Pinpoint the cell where the given text exists, returning its [x, y] midpoint coordinate. 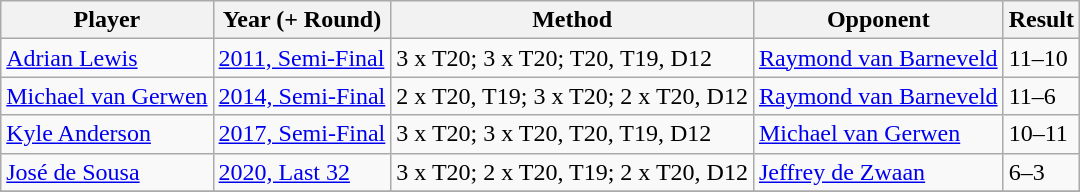
2014, Semi-Final [302, 96]
Opponent [878, 20]
2 x T20, T19; 3 x T20; 2 x T20, D12 [572, 96]
Result [1041, 20]
2020, Last 32 [302, 172]
3 x T20; 3 x T20; T20, T19, D12 [572, 58]
Player [107, 20]
Method [572, 20]
Kyle Anderson [107, 134]
6–3 [1041, 172]
3 x T20; 3 x T20, T20, T19, D12 [572, 134]
Jeffrey de Zwaan [878, 172]
2017, Semi-Final [302, 134]
Adrian Lewis [107, 58]
11–10 [1041, 58]
José de Sousa [107, 172]
3 x T20; 2 x T20, T19; 2 x T20, D12 [572, 172]
10–11 [1041, 134]
2011, Semi-Final [302, 58]
11–6 [1041, 96]
Year (+ Round) [302, 20]
